From the cell containing the given text, extract its center point as [x, y] coordinate. 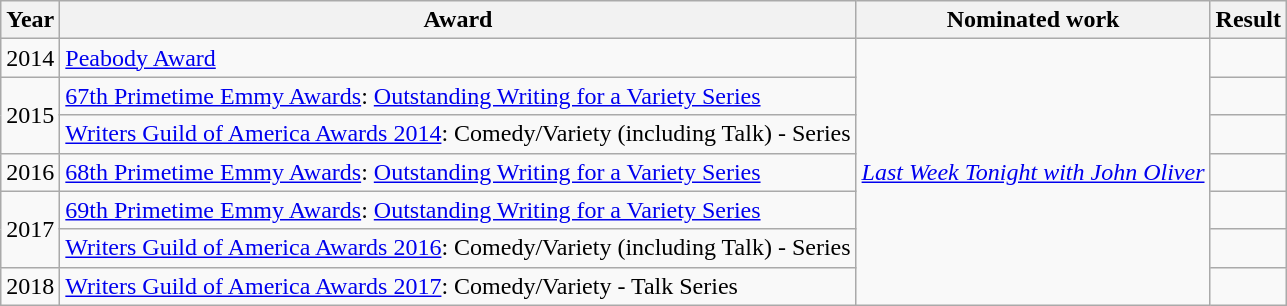
67th Primetime Emmy Awards: Outstanding Writing for a Variety Series [458, 96]
2014 [30, 58]
2015 [30, 115]
69th Primetime Emmy Awards: Outstanding Writing for a Variety Series [458, 210]
Result [1248, 20]
68th Primetime Emmy Awards: Outstanding Writing for a Variety Series [458, 172]
Peabody Award [458, 58]
2017 [30, 229]
Writers Guild of America Awards 2017: Comedy/Variety - Talk Series [458, 286]
Award [458, 20]
Writers Guild of America Awards 2016: Comedy/Variety (including Talk) - Series [458, 248]
Nominated work [1033, 20]
Writers Guild of America Awards 2014: Comedy/Variety (including Talk) - Series [458, 134]
2016 [30, 172]
Last Week Tonight with John Oliver [1033, 172]
2018 [30, 286]
Year [30, 20]
